Output the [x, y] coordinate of the center of the cell containing the given text.  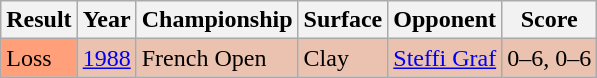
French Open [217, 58]
Loss [39, 58]
Steffi Graf [445, 58]
0–6, 0–6 [550, 58]
1988 [106, 58]
Clay [343, 58]
Opponent [445, 20]
Score [550, 20]
Surface [343, 20]
Result [39, 20]
Year [106, 20]
Championship [217, 20]
